Determine the (X, Y) coordinate at the center of the cell enclosing the given text.  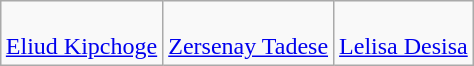
Lelisa Desisa (404, 34)
Eliud Kipchoge (81, 34)
Zersenay Tadese (248, 34)
